Search for the cell housing the specified text and yield its [x, y] center coordinate. 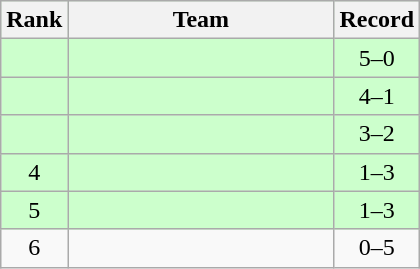
4 [34, 172]
5–0 [377, 58]
Record [377, 20]
3–2 [377, 134]
0–5 [377, 248]
Rank [34, 20]
5 [34, 210]
4–1 [377, 96]
6 [34, 248]
Team [201, 20]
